From the cell containing the given text, extract its center point as (X, Y) coordinate. 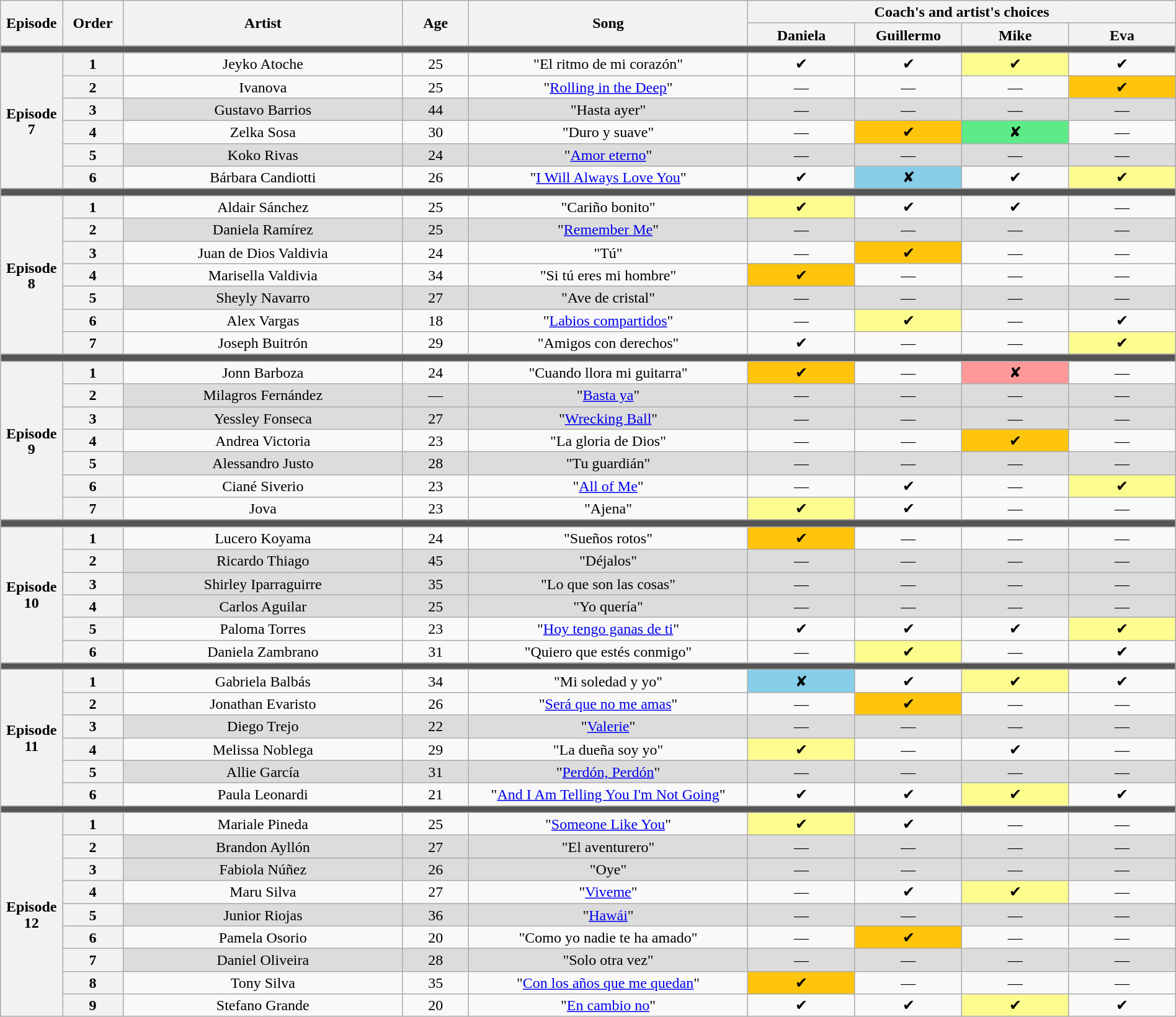
Sheyly Navarro (263, 298)
Episode 7 (32, 120)
Daniela Zambrano (263, 651)
Episode 10 (32, 594)
Jonathan Evaristo (263, 703)
"Rolling in the Deep" (608, 87)
"Tú" (608, 252)
Aldair Sánchez (263, 207)
Milagros Fernández (263, 396)
"Hawái" (608, 914)
"Perdón, Perdón" (608, 771)
"Amigos con derechos" (608, 344)
Stefano Grande (263, 1006)
Gustavo Barrios (263, 109)
"Cariño bonito" (608, 207)
Eva (1122, 35)
Zelka Sosa (263, 133)
Joseph Buitrón (263, 344)
Alex Vargas (263, 320)
"Viveme" (608, 892)
30 (435, 133)
18 (435, 320)
Fabiola Núñez (263, 869)
Artist (263, 24)
"Basta ya" (608, 396)
"En cambio no" (608, 1006)
8 (93, 982)
"And I Am Telling You I'm Not Going" (608, 795)
Daniela (801, 35)
Age (435, 24)
Alessandro Justo (263, 464)
"La dueña soy yo" (608, 749)
"Déjalos" (608, 561)
Pamela Osorio (263, 938)
Episode 12 (32, 914)
Melissa Noblega (263, 749)
"I Will Always Love You" (608, 177)
Shirley Iparraguirre (263, 583)
"El ritmo de mi corazón" (608, 64)
Maru Silva (263, 892)
Brandon Ayllón (263, 847)
Episode 9 (32, 440)
"Remember Me" (608, 229)
Marisella Valdivia (263, 275)
"Con los años que me quedan" (608, 982)
"Como yo nadie te ha amado" (608, 938)
"Yo quería" (608, 606)
Coach's and artist's choices (961, 12)
Jonn Barboza (263, 372)
Gabriela Balbás (263, 681)
"Wrecking Ball" (608, 418)
Ciané Siverio (263, 486)
"Tu guardián" (608, 464)
44 (435, 109)
"Labios compartidos" (608, 320)
"Duro y suave" (608, 133)
"Hoy tengo ganas de ti" (608, 629)
Episode 11 (32, 738)
Mike (1015, 35)
Yessley Fonseca (263, 418)
Paloma Torres (263, 629)
Bárbara Candiotti (263, 177)
Mariale Pineda (263, 824)
9 (93, 1006)
Andrea Victoria (263, 440)
45 (435, 561)
Tony Silva (263, 982)
Guillermo (908, 35)
Daniela Ramírez (263, 229)
Paula Leonardi (263, 795)
Allie García (263, 771)
Lucero Koyama (263, 538)
Koko Rivas (263, 155)
21 (435, 795)
"Oye" (608, 869)
Daniel Oliveira (263, 960)
"All of Me" (608, 486)
"Valerie" (608, 727)
"Mi soledad y yo" (608, 681)
"Solo otra vez" (608, 960)
22 (435, 727)
Episode 8 (32, 275)
"Cuando llora mi guitarra" (608, 372)
"Sueños rotos" (608, 538)
"Será que no me amas" (608, 703)
Junior Riojas (263, 914)
Ricardo Thiago (263, 561)
"El aventurero" (608, 847)
Ivanova (263, 87)
"Someone Like You" (608, 824)
"Quiero que estés conmigo" (608, 651)
"Hasta ayer" (608, 109)
Song (608, 24)
Episode (32, 24)
"Lo que son las cosas" (608, 583)
"Amor eterno" (608, 155)
"La gloria de Dios" (608, 440)
Carlos Aguilar (263, 606)
Jova (263, 508)
Juan de Dios Valdivia (263, 252)
"Ave de cristal" (608, 298)
Diego Trejo (263, 727)
36 (435, 914)
"Si tú eres mi hombre" (608, 275)
"Ajena" (608, 508)
Jeyko Atoche (263, 64)
Order (93, 24)
